Detect which cell encompasses the target text, then output its [x, y] center coordinate. 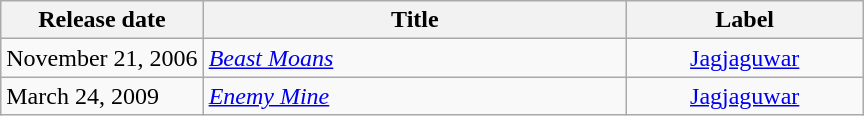
Label [745, 20]
Enemy Mine [415, 96]
March 24, 2009 [102, 96]
Release date [102, 20]
Title [415, 20]
Beast Moans [415, 58]
November 21, 2006 [102, 58]
